Pinpoint the cell where the given text exists, returning its (x, y) midpoint coordinate. 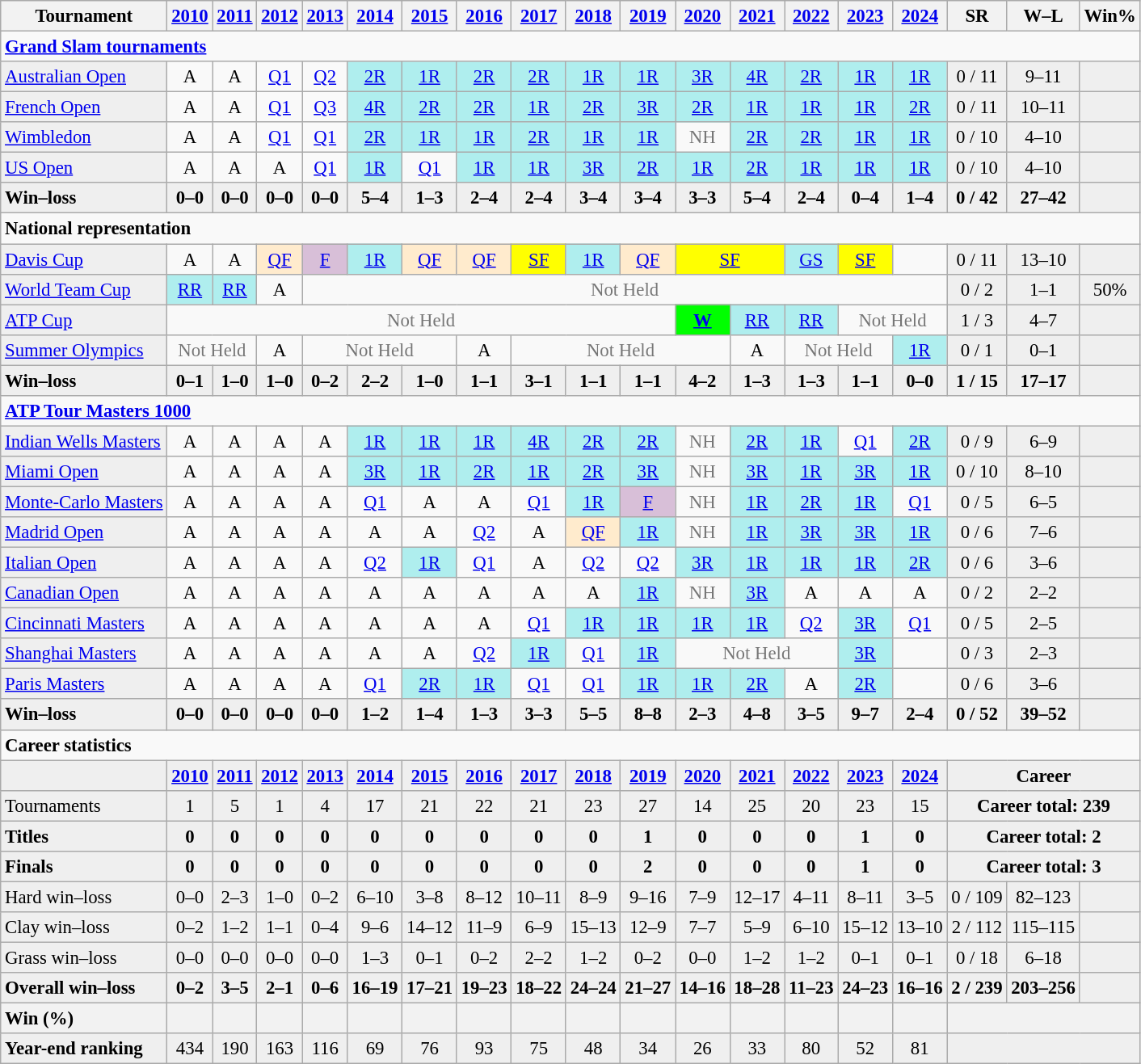
4–8 (757, 715)
27–42 (1043, 198)
Career (1044, 776)
Paris Masters (84, 684)
Tournaments (84, 805)
3–8 (430, 897)
12–17 (757, 897)
1 / 3 (977, 320)
US Open (84, 168)
81 (920, 1049)
3–1 (539, 381)
Win (%) (84, 1019)
Clay win–loss (84, 927)
Year-end ranking (84, 1049)
Grand Slam tournaments (570, 47)
Davis Cup (84, 259)
Titles (84, 836)
17–17 (1043, 381)
8–12 (484, 897)
93 (484, 1049)
9–7 (865, 715)
World Team Cup (84, 289)
Cincinnati Masters (84, 624)
4–2 (703, 381)
17 (375, 805)
W–L (1043, 16)
82–123 (1043, 897)
4–11 (811, 897)
2 / 239 (977, 988)
0 / 109 (977, 897)
33 (757, 1049)
8–11 (865, 897)
8–9 (593, 897)
434 (190, 1049)
2–5 (1043, 624)
French Open (84, 107)
0 / 9 (977, 441)
Hard win–loss (84, 897)
0 / 3 (977, 654)
18–28 (757, 988)
Tournament (84, 16)
69 (375, 1049)
39–52 (1043, 715)
75 (539, 1049)
24–24 (593, 988)
14–12 (430, 927)
6–18 (1043, 957)
26 (703, 1049)
1 / 15 (977, 381)
12–9 (648, 927)
24–23 (865, 988)
0 / 18 (977, 957)
Finals (84, 867)
9–6 (375, 927)
14 (703, 805)
Shanghai Masters (84, 654)
22 (484, 805)
4 (325, 805)
2 (648, 867)
52 (865, 1049)
163 (280, 1049)
8–10 (1043, 472)
ATP Tour Masters 1000 (570, 411)
50% (1110, 289)
115–115 (1043, 927)
Overall win–loss (84, 988)
Australian Open (84, 77)
Career total: 2 (1044, 836)
11–23 (811, 988)
Career total: 3 (1044, 867)
16–16 (920, 988)
Madrid Open (84, 532)
116 (325, 1049)
Win% (1110, 16)
2–1 (280, 988)
0–6 (325, 988)
4–7 (1043, 320)
Italian Open (84, 563)
Career total: 239 (1044, 805)
Wimbledon (84, 137)
27 (648, 805)
76 (430, 1049)
8–8 (648, 715)
6–5 (1043, 502)
21–27 (648, 988)
5 (234, 805)
7–7 (703, 927)
Canadian Open (84, 593)
National representation (570, 229)
25 (757, 805)
190 (234, 1049)
11–9 (484, 927)
34 (648, 1049)
19–23 (484, 988)
GS (811, 259)
9–11 (1043, 77)
Q3 (325, 107)
Miami Open (84, 472)
Grass win–loss (84, 957)
SR (977, 16)
9–16 (648, 897)
16–19 (375, 988)
203–256 (1043, 988)
0 / 1 (977, 350)
20 (811, 805)
Monte-Carlo Masters (84, 502)
7–6 (1043, 532)
2 / 112 (977, 927)
48 (593, 1049)
ATP Cup (84, 320)
0 / 52 (977, 715)
Career statistics (570, 745)
15–12 (865, 927)
7–9 (703, 897)
0 / 42 (977, 198)
15 (920, 805)
14–16 (703, 988)
Summer Olympics (84, 350)
15–13 (593, 927)
5–9 (757, 927)
18–22 (539, 988)
W (703, 320)
80 (811, 1049)
17–21 (430, 988)
5–5 (593, 715)
Indian Wells Masters (84, 441)
